Scan for the cell matching the given text and deliver its [X, Y] coordinate at center. 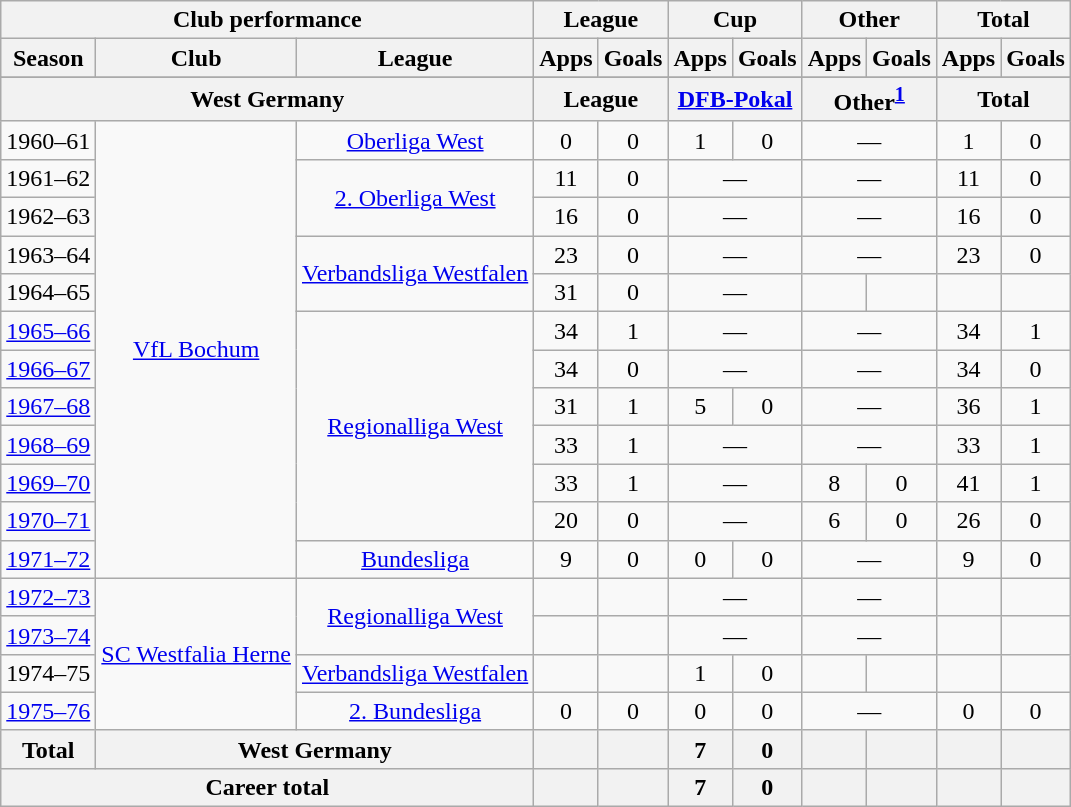
1967–68 [48, 407]
DFB-Pokal [735, 100]
1971–72 [48, 559]
VfL Bochum [196, 350]
1963–64 [48, 255]
2. Oberliga West [414, 197]
5 [700, 407]
1968–69 [48, 445]
1964–65 [48, 293]
1970–71 [48, 521]
1966–67 [48, 369]
Career total [268, 787]
1972–73 [48, 597]
1961–62 [48, 178]
1969–70 [48, 483]
Club performance [268, 20]
20 [566, 521]
8 [834, 483]
Other [869, 20]
Oberliga West [414, 140]
Other1 [869, 100]
Bundesliga [414, 559]
1962–63 [48, 217]
6 [834, 521]
1965–66 [48, 331]
26 [968, 521]
41 [968, 483]
Season [48, 58]
1973–74 [48, 635]
1974–75 [48, 673]
1960–61 [48, 140]
2. Bundesliga [414, 711]
Cup [735, 20]
1975–76 [48, 711]
Club [196, 58]
36 [968, 407]
SC Westfalia Herne [196, 654]
